Determine the [x, y] coordinate at the center of the cell enclosing the given text.  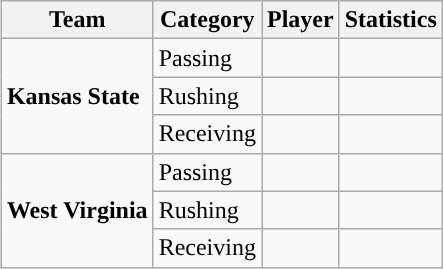
Statistics [390, 20]
Kansas State [77, 96]
Category [207, 20]
Player [301, 20]
Team [77, 20]
West Virginia [77, 210]
